Return [X, Y] of the center of cell containing provided text 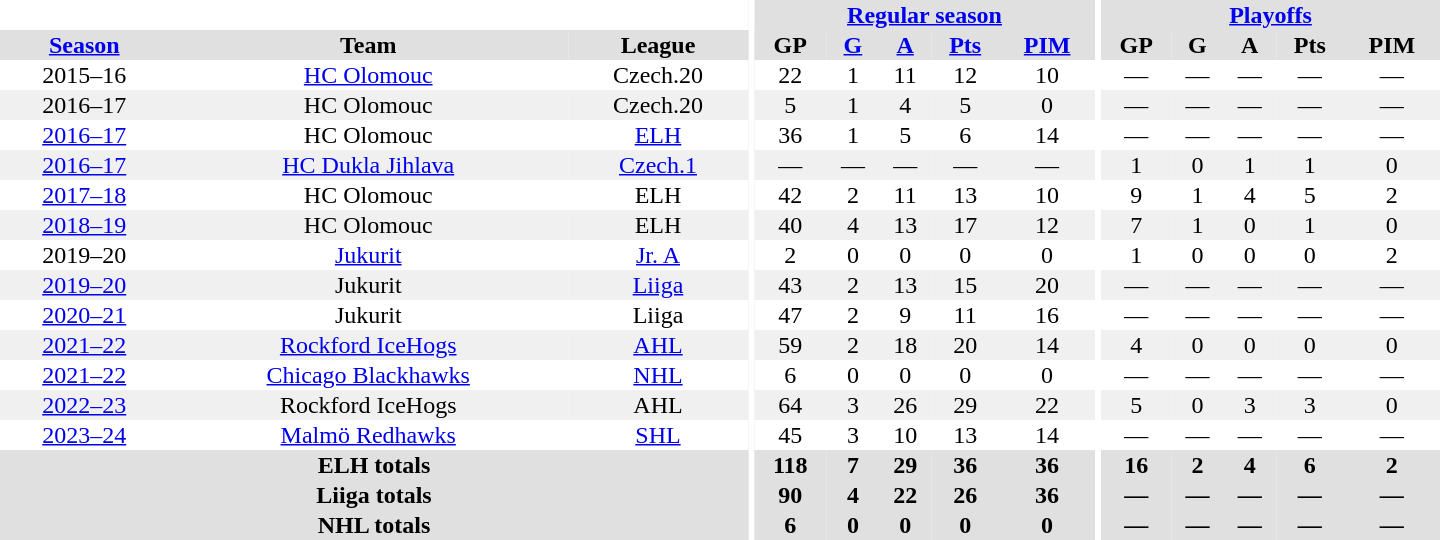
SHL [658, 435]
Jr. A [658, 255]
2022–23 [84, 405]
League [658, 45]
64 [790, 405]
17 [965, 225]
118 [790, 465]
Regular season [924, 15]
2020–21 [84, 315]
Season [84, 45]
2023–24 [84, 435]
45 [790, 435]
Chicago Blackhawks [368, 375]
2015–16 [84, 75]
Czech.1 [658, 165]
Playoffs [1270, 15]
47 [790, 315]
15 [965, 285]
NHL [658, 375]
90 [790, 495]
2017–18 [84, 195]
NHL totals [374, 525]
Team [368, 45]
HC Dukla Jihlava [368, 165]
40 [790, 225]
2018–19 [84, 225]
Malmö Redhawks [368, 435]
Liiga totals [374, 495]
43 [790, 285]
59 [790, 345]
42 [790, 195]
18 [905, 345]
ELH totals [374, 465]
